From the cell containing the given text, extract its center point as [x, y] coordinate. 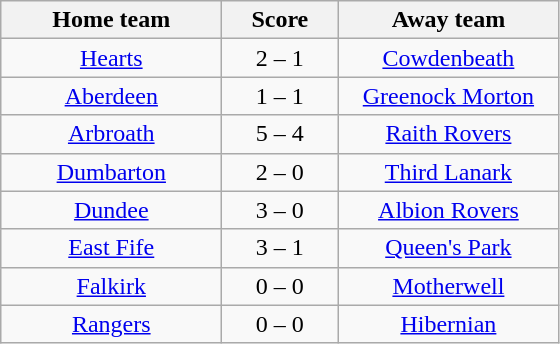
3 – 0 [280, 210]
Away team [448, 20]
Hearts [112, 58]
Hibernian [448, 324]
Motherwell [448, 286]
Falkirk [112, 286]
Aberdeen [112, 96]
2 – 0 [280, 172]
Arbroath [112, 134]
Dumbarton [112, 172]
Albion Rovers [448, 210]
Score [280, 20]
Raith Rovers [448, 134]
Dundee [112, 210]
3 – 1 [280, 248]
1 – 1 [280, 96]
Queen's Park [448, 248]
Greenock Morton [448, 96]
Third Lanark [448, 172]
5 – 4 [280, 134]
2 – 1 [280, 58]
Home team [112, 20]
East Fife [112, 248]
Cowdenbeath [448, 58]
Rangers [112, 324]
